Search for the cell housing the specified text and yield its [X, Y] center coordinate. 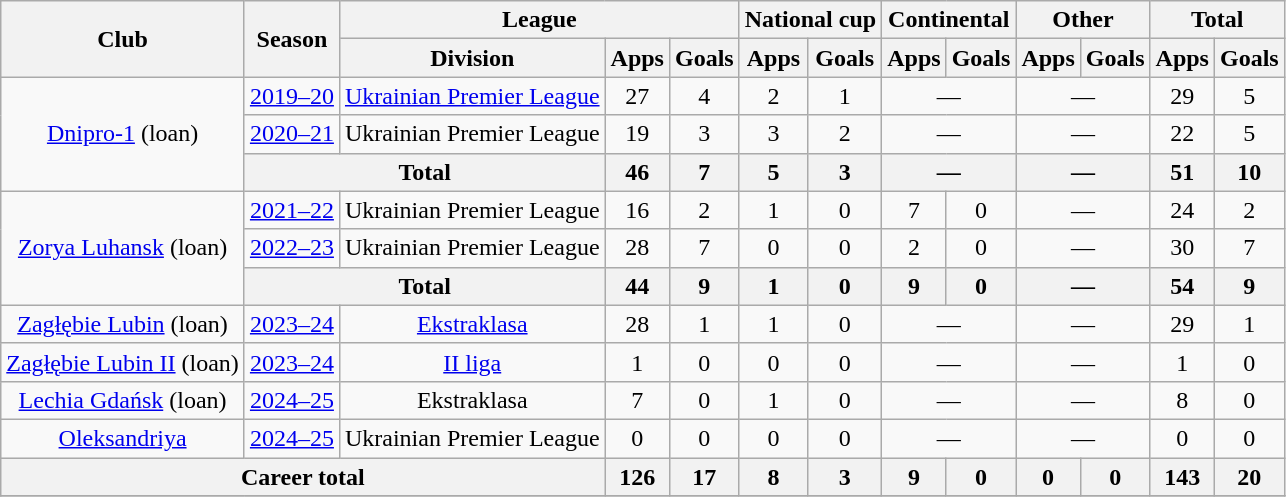
2019–20 [292, 96]
Season [292, 39]
Continental [949, 20]
Career total [303, 477]
Lechia Gdańsk (loan) [123, 400]
44 [637, 286]
22 [1182, 134]
Division [472, 58]
20 [1249, 477]
Zagłębie Lubin II (loan) [123, 362]
League [539, 20]
54 [1182, 286]
Zorya Luhansk (loan) [123, 248]
143 [1182, 477]
51 [1182, 172]
19 [637, 134]
II liga [472, 362]
2020–21 [292, 134]
126 [637, 477]
10 [1249, 172]
16 [637, 210]
27 [637, 96]
Zagłębie Lubin (loan) [123, 324]
Other [1083, 20]
2021–22 [292, 210]
30 [1182, 248]
Oleksandriya [123, 438]
Club [123, 39]
4 [704, 96]
17 [704, 477]
2022–23 [292, 248]
National cup [810, 20]
Dnipro-1 (loan) [123, 134]
46 [637, 172]
24 [1182, 210]
